Return [X, Y] of the center of cell containing provided text 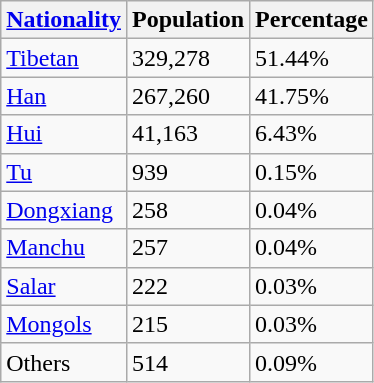
41,163 [188, 134]
257 [188, 248]
258 [188, 210]
51.44% [312, 58]
Hui [64, 134]
Mongols [64, 324]
329,278 [188, 58]
Tibetan [64, 58]
Population [188, 20]
Salar [64, 286]
222 [188, 286]
6.43% [312, 134]
215 [188, 324]
514 [188, 362]
0.15% [312, 172]
Han [64, 96]
Dongxiang [64, 210]
Tu [64, 172]
41.75% [312, 96]
Nationality [64, 20]
Percentage [312, 20]
Others [64, 362]
267,260 [188, 96]
939 [188, 172]
Manchu [64, 248]
0.09% [312, 362]
